Output the (x, y) coordinate of the center of the cell containing the given text.  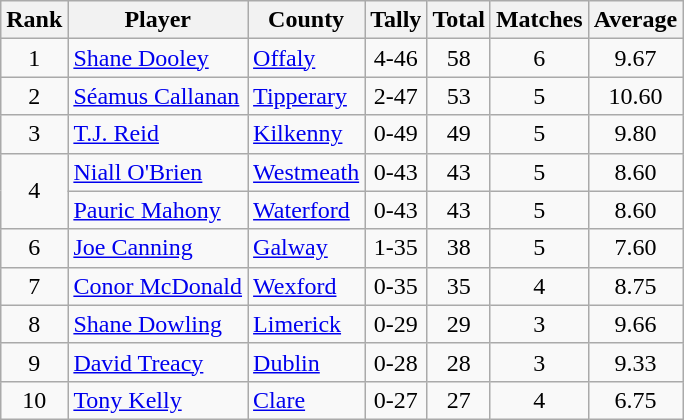
Clare (306, 400)
Waterford (306, 210)
Kilkenny (306, 134)
7.60 (636, 248)
0-29 (396, 324)
County (306, 20)
35 (459, 286)
0-27 (396, 400)
9.67 (636, 58)
58 (459, 58)
David Treacy (158, 362)
Dublin (306, 362)
6.75 (636, 400)
1-35 (396, 248)
Galway (306, 248)
Niall O'Brien (158, 172)
49 (459, 134)
0-49 (396, 134)
9.33 (636, 362)
1 (34, 58)
Total (459, 20)
Séamus Callanan (158, 96)
0-35 (396, 286)
Matches (539, 20)
Limerick (306, 324)
7 (34, 286)
9 (34, 362)
Average (636, 20)
Pauric Mahony (158, 210)
Shane Dooley (158, 58)
T.J. Reid (158, 134)
28 (459, 362)
Tony Kelly (158, 400)
2 (34, 96)
9.80 (636, 134)
2-47 (396, 96)
Shane Dowling (158, 324)
Westmeath (306, 172)
4-46 (396, 58)
Wexford (306, 286)
Tipperary (306, 96)
Joe Canning (158, 248)
10.60 (636, 96)
29 (459, 324)
8 (34, 324)
Player (158, 20)
Tally (396, 20)
53 (459, 96)
38 (459, 248)
9.66 (636, 324)
27 (459, 400)
Conor McDonald (158, 286)
10 (34, 400)
Rank (34, 20)
8.75 (636, 286)
Offaly (306, 58)
0-28 (396, 362)
